Return (x, y) of the center of cell containing provided text 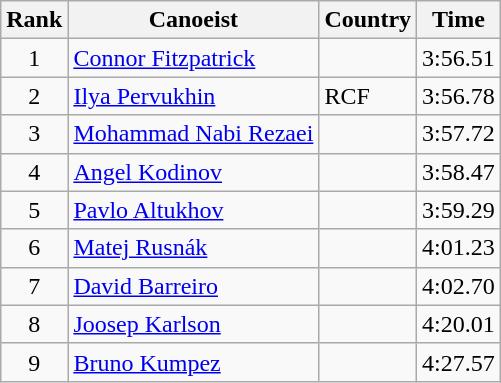
Country (368, 20)
4:01.23 (459, 248)
Bruno Kumpez (194, 362)
3 (34, 134)
3:57.72 (459, 134)
5 (34, 210)
1 (34, 58)
Pavlo Altukhov (194, 210)
Ilya Pervukhin (194, 96)
Mohammad Nabi Rezaei (194, 134)
4:27.57 (459, 362)
4:02.70 (459, 286)
2 (34, 96)
Matej Rusnák (194, 248)
8 (34, 324)
Connor Fitzpatrick (194, 58)
David Barreiro (194, 286)
4:20.01 (459, 324)
6 (34, 248)
Joosep Karlson (194, 324)
Time (459, 20)
Angel Kodinov (194, 172)
4 (34, 172)
RCF (368, 96)
9 (34, 362)
Canoeist (194, 20)
3:59.29 (459, 210)
Rank (34, 20)
3:56.78 (459, 96)
3:58.47 (459, 172)
7 (34, 286)
3:56.51 (459, 58)
